Locate the cell with the specified text and output its (X, Y) center coordinate. 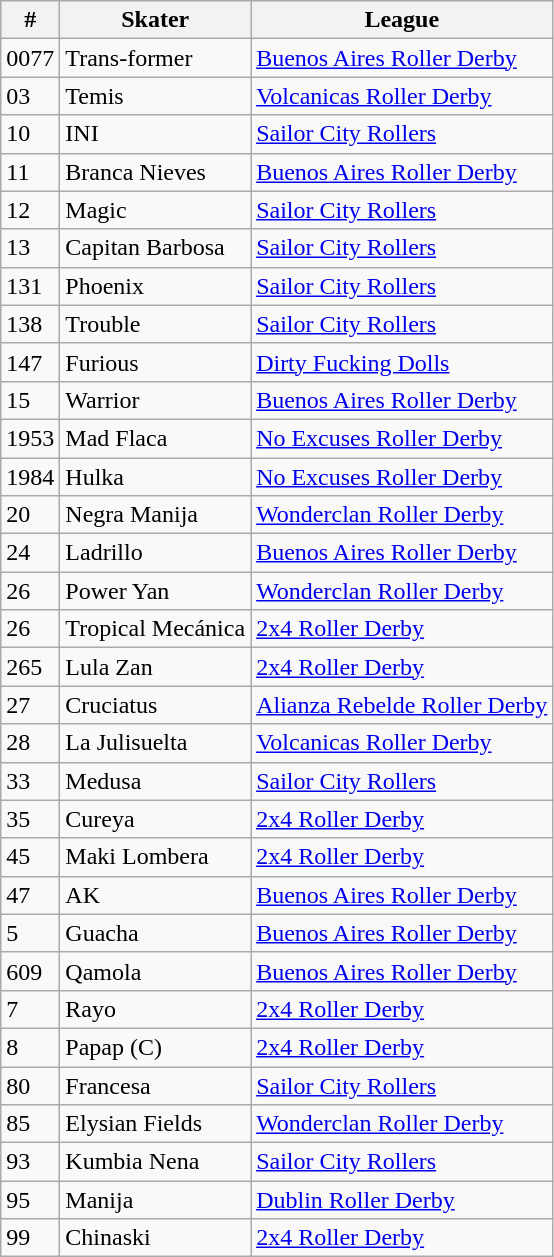
7 (30, 1009)
13 (30, 248)
Warrior (156, 400)
Alianza Rebelde Roller Derby (402, 705)
95 (30, 1200)
5 (30, 933)
Cureya (156, 819)
27 (30, 705)
35 (30, 819)
11 (30, 172)
147 (30, 362)
Hulka (156, 477)
Mad Flaca (156, 438)
Branca Nieves (156, 172)
Capitan Barbosa (156, 248)
Phoenix (156, 286)
Dirty Fucking Dolls (402, 362)
1953 (30, 438)
1984 (30, 477)
Papap (C) (156, 1047)
131 (30, 286)
Ladrillo (156, 553)
La Julisuelta (156, 743)
Lula Zan (156, 667)
28 (30, 743)
Magic (156, 210)
85 (30, 1124)
Guacha (156, 933)
Medusa (156, 781)
# (30, 20)
Maki Lombera (156, 857)
Elysian Fields (156, 1124)
Francesa (156, 1085)
24 (30, 553)
20 (30, 515)
Trouble (156, 324)
Qamola (156, 971)
12 (30, 210)
Skater (156, 20)
Trans-former (156, 58)
138 (30, 324)
93 (30, 1162)
Cruciatus (156, 705)
0077 (30, 58)
Kumbia Nena (156, 1162)
League (402, 20)
Rayo (156, 1009)
03 (30, 96)
Temis (156, 96)
15 (30, 400)
Dublin Roller Derby (402, 1200)
80 (30, 1085)
Furious (156, 362)
47 (30, 895)
609 (30, 971)
8 (30, 1047)
Manija (156, 1200)
265 (30, 667)
Power Yan (156, 591)
33 (30, 781)
99 (30, 1238)
INI (156, 134)
Tropical Mecánica (156, 629)
Chinaski (156, 1238)
45 (30, 857)
10 (30, 134)
Negra Manija (156, 515)
AK (156, 895)
